Detect which cell encompasses the target text, then output its [x, y] center coordinate. 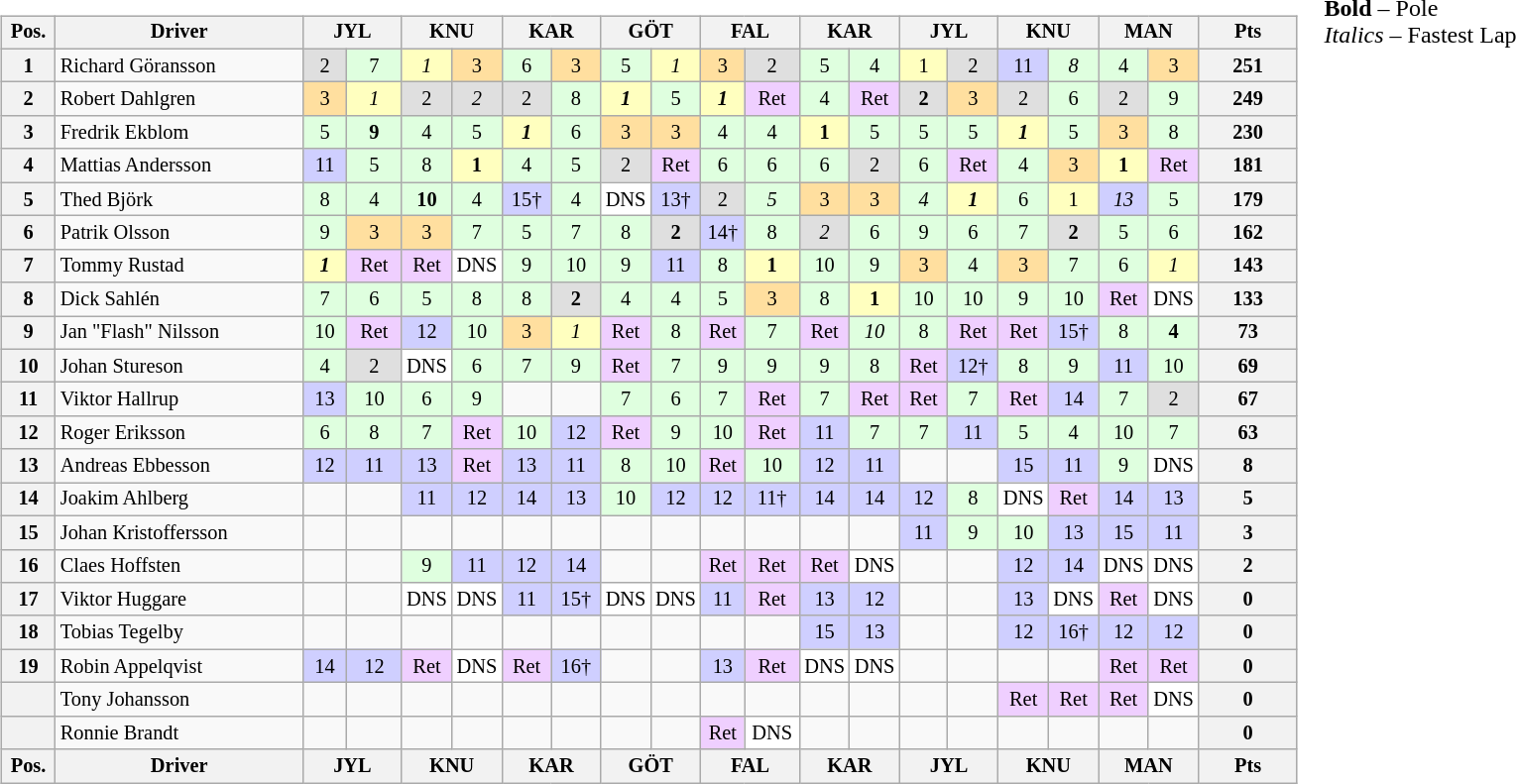
Tony Johansson [179, 700]
13† [675, 199]
181 [1248, 166]
Andreas Ebbesson [179, 466]
162 [1248, 233]
249 [1248, 99]
Viktor Huggare [179, 600]
73 [1248, 333]
11† [771, 500]
Robin Appelqvist [179, 666]
133 [1248, 299]
Tobias Tegelby [179, 632]
143 [1248, 266]
Roger Eriksson [179, 433]
Viktor Hallrup [179, 399]
14† [723, 233]
17 [28, 600]
63 [1248, 433]
Claes Hoffsten [179, 566]
Ronnie Brandt [179, 732]
69 [1248, 366]
67 [1248, 399]
Fredrik Ekblom [179, 133]
Dick Sahlén [179, 299]
Jan "Flash" Nilsson [179, 333]
Tommy Rustad [179, 266]
Richard Göransson [179, 65]
230 [1248, 133]
Johan Kristoffersson [179, 532]
16 [28, 566]
179 [1248, 199]
Johan Stureson [179, 366]
Robert Dahlgren [179, 99]
Patrik Olsson [179, 233]
19 [28, 666]
12† [974, 366]
Mattias Andersson [179, 166]
Joakim Ahlberg [179, 500]
Thed Björk [179, 199]
251 [1248, 65]
18 [28, 632]
